Output the [x, y] coordinate of the center of the cell containing the given text.  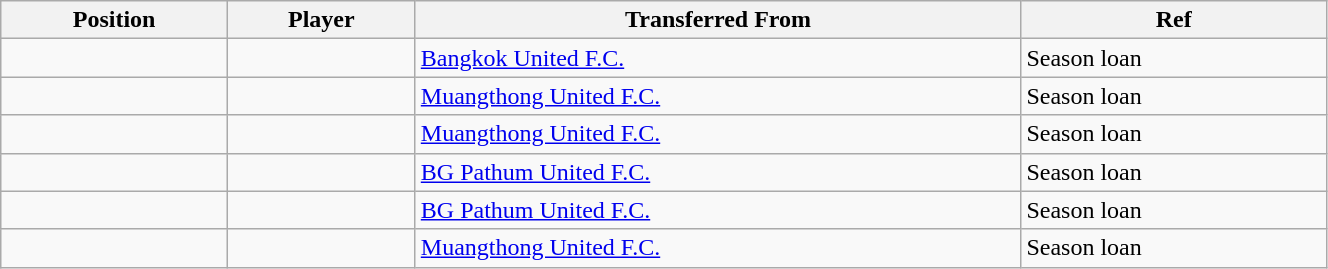
Position [114, 20]
Player [321, 20]
Transferred From [718, 20]
Ref [1174, 20]
Bangkok United F.C. [718, 58]
